Return (x, y) of the center of cell containing provided text 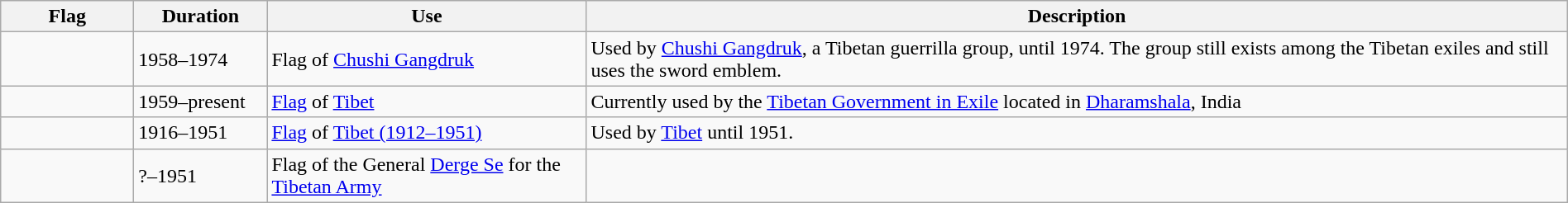
1959–present (200, 101)
Used by Chushi Gangdruk, a Tibetan guerrilla group, until 1974. The group still exists among the Tibetan exiles and still uses the sword emblem. (1077, 59)
?–1951 (200, 175)
Used by Tibet until 1951. (1077, 133)
Flag (68, 17)
1916–1951 (200, 133)
Flag of the General Derge Se for the Tibetan Army (427, 175)
Description (1077, 17)
Duration (200, 17)
1958–1974 (200, 59)
Flag of Chushi Gangdruk (427, 59)
Use (427, 17)
Flag of Tibet (427, 101)
Currently used by the Tibetan Government in Exile located in Dharamshala, India (1077, 101)
Flag of Tibet (1912–1951) (427, 133)
